Detect which cell encompasses the target text, then output its (x, y) center coordinate. 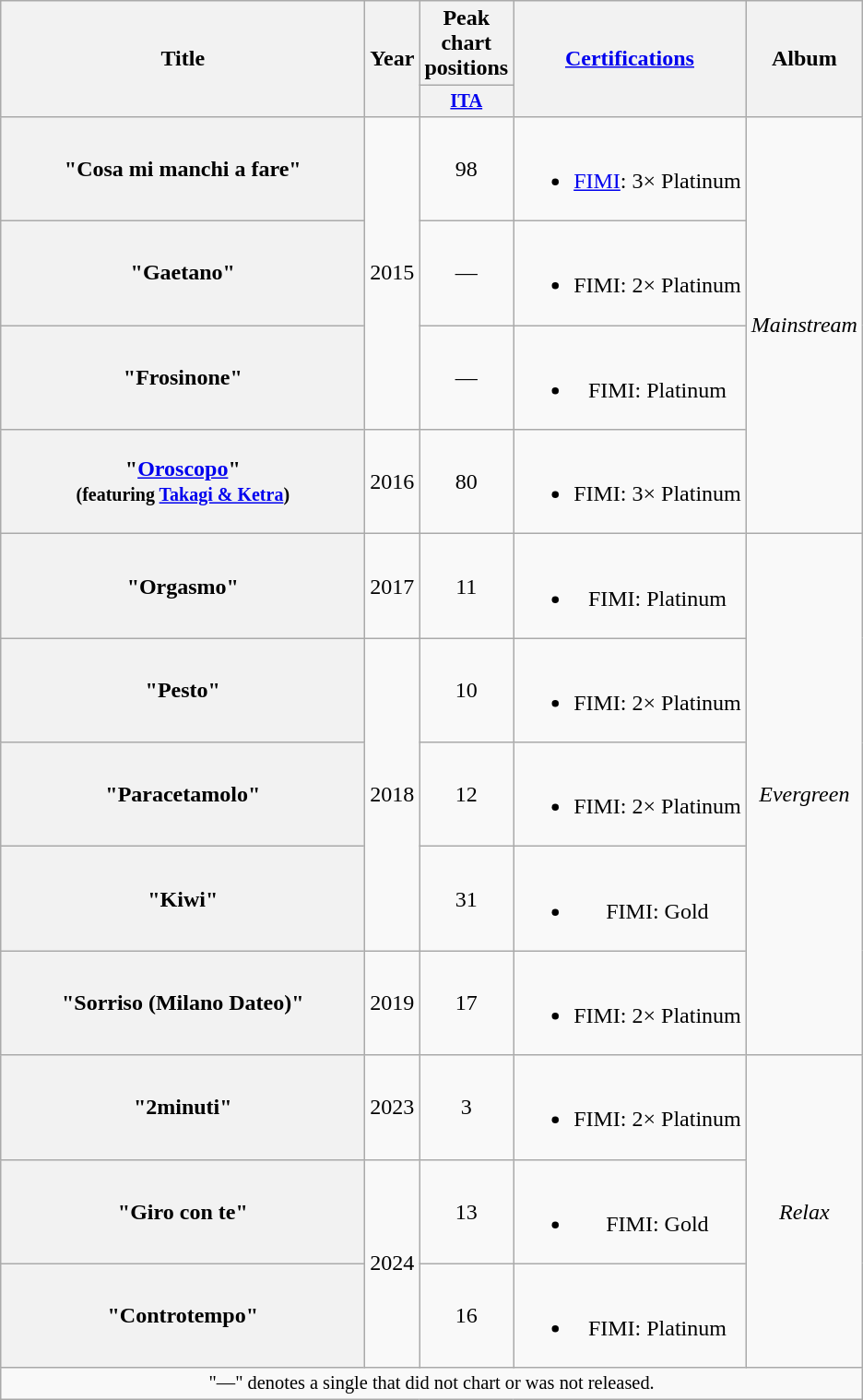
3 (467, 1107)
"Controtempo" (183, 1315)
"Giro con te" (183, 1212)
2017 (393, 587)
"Sorriso (Milano Dateo)" (183, 1003)
"2minuti" (183, 1107)
2019 (393, 1003)
Peak chart positions (467, 43)
98 (467, 168)
ITA (467, 101)
"Gaetano" (183, 273)
17 (467, 1003)
2015 (393, 273)
Title (183, 59)
16 (467, 1315)
"Oroscopo"(featuring Takagi & Ketra) (183, 481)
10 (467, 690)
Evergreen (804, 795)
"Paracetamolo" (183, 795)
2023 (393, 1107)
Mainstream (804, 325)
13 (467, 1212)
"Kiwi" (183, 898)
31 (467, 898)
2024 (393, 1264)
"Frosinone" (183, 378)
Relax (804, 1212)
12 (467, 795)
Album (804, 59)
"Pesto" (183, 690)
80 (467, 481)
Year (393, 59)
"Cosa mi manchi a fare" (183, 168)
2016 (393, 481)
11 (467, 587)
2018 (393, 795)
"—" denotes a single that did not chart or was not released. (431, 1383)
"Orgasmo" (183, 587)
Certifications (631, 59)
